Capture the cell that displays the provided text and extract its (x, y) central coordinate. 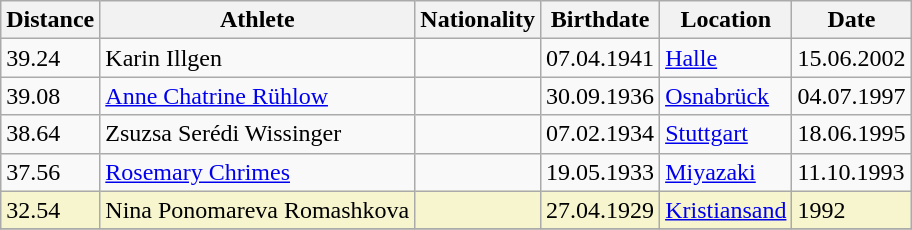
07.04.1941 (600, 58)
Osnabrück (726, 96)
Location (726, 20)
18.06.1995 (852, 134)
32.54 (50, 210)
Miyazaki (726, 172)
Stuttgart (726, 134)
Karin Illgen (258, 58)
Kristiansand (726, 210)
38.64 (50, 134)
Athlete (258, 20)
15.06.2002 (852, 58)
Zsuzsa Serédi Wissinger (258, 134)
Nationality (478, 20)
37.56 (50, 172)
Nina Ponomareva Romashkova (258, 210)
30.09.1936 (600, 96)
27.04.1929 (600, 210)
1992 (852, 210)
Halle (726, 58)
Birthdate (600, 20)
Date (852, 20)
Distance (50, 20)
39.08 (50, 96)
Anne Chatrine Rühlow (258, 96)
19.05.1933 (600, 172)
39.24 (50, 58)
Rosemary Chrimes (258, 172)
11.10.1993 (852, 172)
04.07.1997 (852, 96)
07.02.1934 (600, 134)
